Return (X, Y) of the center of cell containing provided text 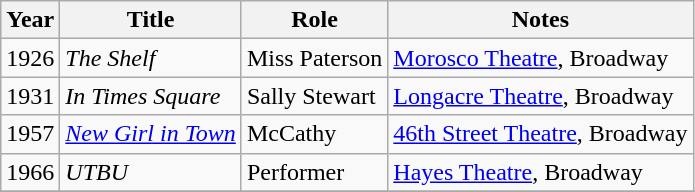
New Girl in Town (151, 134)
UTBU (151, 172)
Miss Paterson (314, 58)
Longacre Theatre, Broadway (540, 96)
1926 (30, 58)
Year (30, 20)
Role (314, 20)
Notes (540, 20)
In Times Square (151, 96)
Morosco Theatre, Broadway (540, 58)
46th Street Theatre, Broadway (540, 134)
McCathy (314, 134)
1931 (30, 96)
Hayes Theatre, Broadway (540, 172)
Sally Stewart (314, 96)
1957 (30, 134)
The Shelf (151, 58)
1966 (30, 172)
Title (151, 20)
Performer (314, 172)
